Pinpoint the cell where the given text exists, returning its (X, Y) midpoint coordinate. 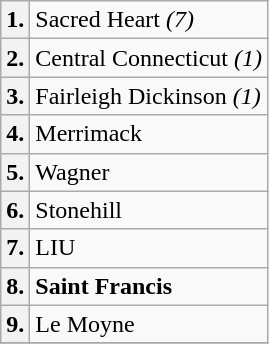
6. (16, 210)
9. (16, 324)
Merrimack (149, 134)
7. (16, 248)
Fairleigh Dickinson (1) (149, 96)
Sacred Heart (7) (149, 20)
Le Moyne (149, 324)
1. (16, 20)
4. (16, 134)
Central Connecticut (1) (149, 58)
5. (16, 172)
Wagner (149, 172)
LIU (149, 248)
2. (16, 58)
3. (16, 96)
8. (16, 286)
Saint Francis (149, 286)
Stonehill (149, 210)
